Return (x, y) of the center of cell containing provided text 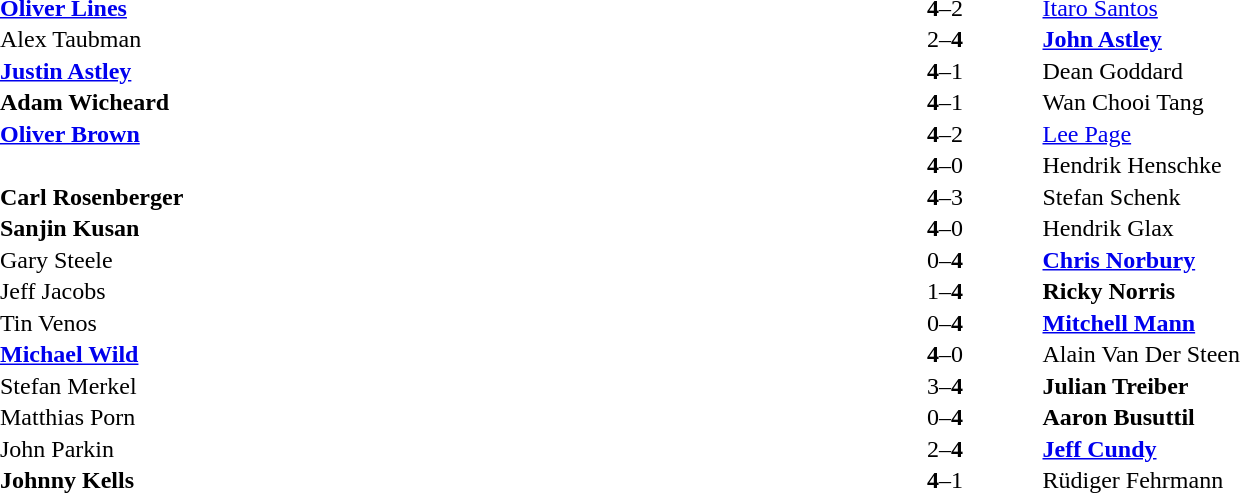
1–4 (944, 291)
4–2 (944, 134)
4–3 (944, 197)
3–4 (944, 386)
